Output the (X, Y) coordinate of the center of the cell containing the given text.  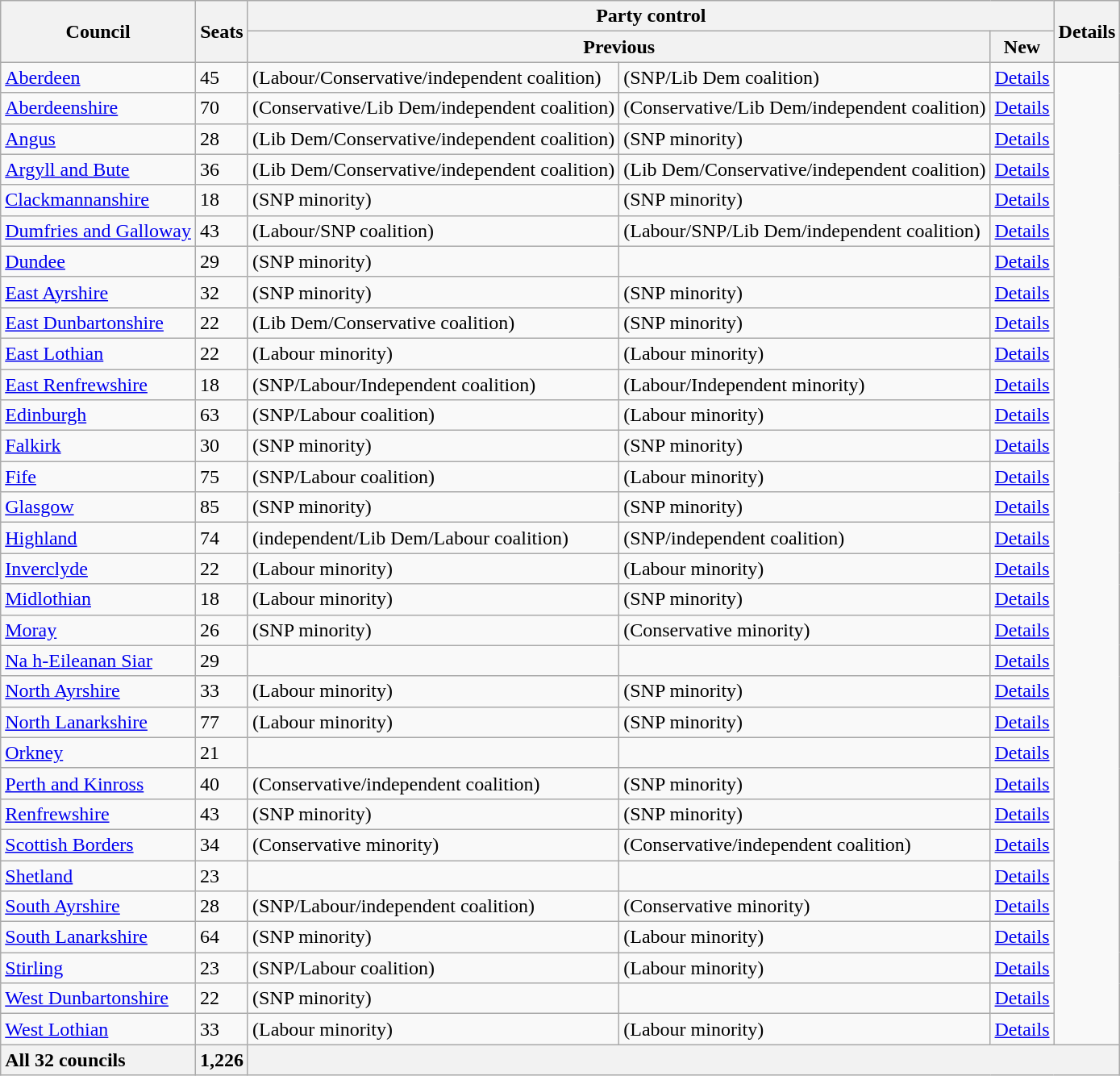
Edinburgh (98, 415)
Stirling (98, 968)
Highland (98, 538)
All 32 councils (98, 1060)
Scottish Borders (98, 845)
Previous (619, 47)
(Labour/Independent minority) (805, 385)
West Dunbartonshire (98, 999)
(Labour/SNP/Lib Dem/independent coalition) (805, 231)
Perth and Kinross (98, 783)
Party control (651, 16)
North Ayrshire (98, 691)
(Lib Dem/Conservative coalition) (433, 323)
40 (221, 783)
Aberdeenshire (98, 108)
(SNP/independent coalition) (805, 538)
Orkney (98, 753)
East Dunbartonshire (98, 323)
Glasgow (98, 507)
Aberdeen (98, 77)
Inverclyde (98, 569)
Falkirk (98, 446)
Council (98, 31)
North Lanarkshire (98, 722)
Seats (221, 31)
26 (221, 630)
(SNP/Lib Dem coalition) (805, 77)
Angus (98, 139)
East Lothian (98, 353)
Fife (98, 477)
34 (221, 845)
West Lothian (98, 1029)
East Renfrewshire (98, 385)
(SNP/Labour/Independent coalition) (433, 385)
Argyll and Bute (98, 169)
21 (221, 753)
Shetland (98, 875)
74 (221, 538)
Moray (98, 630)
(SNP/Labour/independent coalition) (433, 907)
South Lanarkshire (98, 937)
(Labour/Conservative/independent coalition) (433, 77)
36 (221, 169)
Clackmannanshire (98, 200)
Dundee (98, 261)
30 (221, 446)
64 (221, 937)
75 (221, 477)
32 (221, 292)
70 (221, 108)
Midlothian (98, 599)
New (1022, 47)
Na h-Eileanan Siar (98, 661)
(Labour/SNP coalition) (433, 231)
Dumfries and Galloway (98, 231)
63 (221, 415)
East Ayrshire (98, 292)
45 (221, 77)
Renfrewshire (98, 814)
1,226 (221, 1060)
85 (221, 507)
South Ayrshire (98, 907)
(independent/Lib Dem/Labour coalition) (433, 538)
77 (221, 722)
